Provide the (x, y) coordinate of the cell's center where the given text is located.  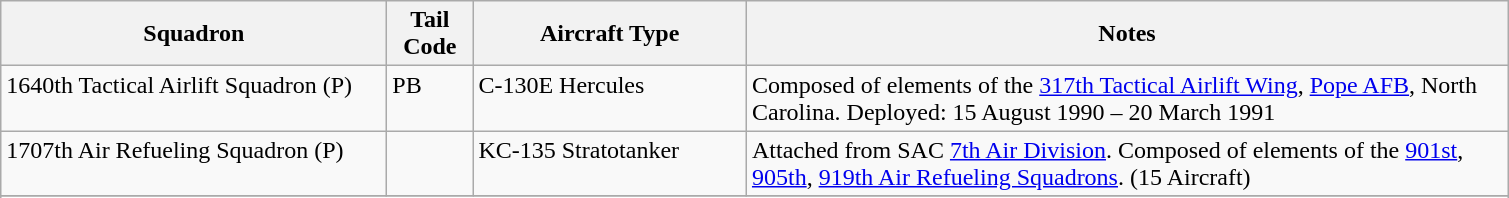
Aircraft Type (610, 34)
Composed of elements of the 317th Tactical Airlift Wing, Pope AFB, North Carolina. Deployed: 15 August 1990 – 20 March 1991 (1126, 98)
PB (430, 98)
Notes (1126, 34)
1707th Air Refueling Squadron (P) (194, 164)
Tail Code (430, 34)
KC-135 Stratotanker (610, 164)
Squadron (194, 34)
Attached from SAC 7th Air Division. Composed of elements of the 901st, 905th, 919th Air Refueling Squadrons. (15 Aircraft) (1126, 164)
1640th Tactical Airlift Squadron (P) (194, 98)
C-130E Hercules (610, 98)
